Return (X, Y) of the center of cell containing provided text 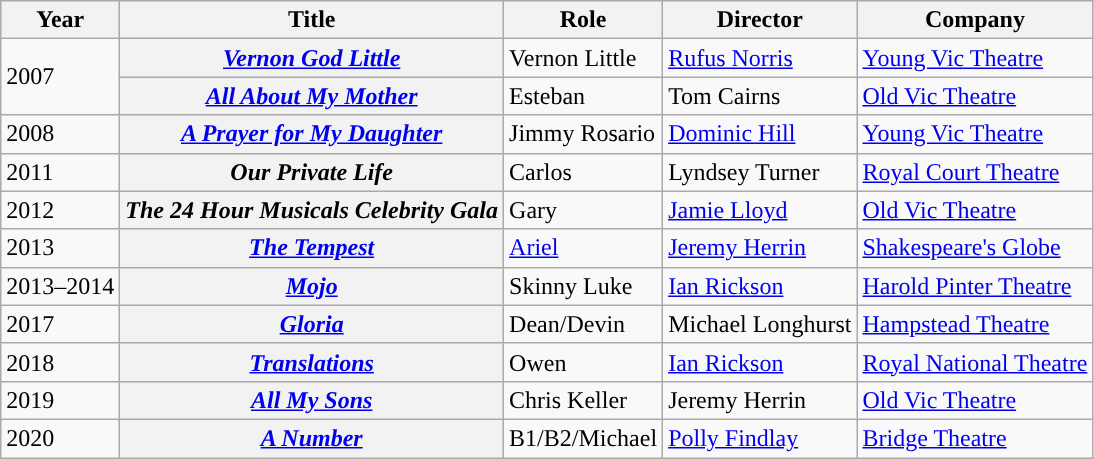
Mojo (312, 286)
Chris Keller (584, 400)
Year (60, 20)
Jimmy Rosario (584, 134)
2007 (60, 77)
Bridge Theatre (975, 438)
Rufus Norris (760, 58)
The Tempest (312, 248)
Esteban (584, 96)
Gloria (312, 324)
Dean/Devin (584, 324)
Vernon Little (584, 58)
2019 (60, 400)
Shakespeare's Globe (975, 248)
Harold Pinter Theatre (975, 286)
2008 (60, 134)
Title (312, 20)
A Number (312, 438)
2013 (60, 248)
Ariel (584, 248)
B1/B2/Michael (584, 438)
Jamie Lloyd (760, 210)
All My Sons (312, 400)
Translations (312, 362)
Director (760, 20)
2012 (60, 210)
Owen (584, 362)
2020 (60, 438)
2017 (60, 324)
Tom Cairns (760, 96)
Royal Court Theatre (975, 172)
Gary (584, 210)
2011 (60, 172)
Polly Findlay (760, 438)
Our Private Life (312, 172)
Hampstead Theatre (975, 324)
Lyndsey Turner (760, 172)
2013–2014 (60, 286)
Role (584, 20)
Dominic Hill (760, 134)
The 24 Hour Musicals Celebrity Gala (312, 210)
Skinny Luke (584, 286)
Carlos (584, 172)
Royal National Theatre (975, 362)
Michael Longhurst (760, 324)
A Prayer for My Daughter (312, 134)
Vernon God Little (312, 58)
Company (975, 20)
2018 (60, 362)
All About My Mother (312, 96)
